Search for the cell housing the specified text and yield its [X, Y] center coordinate. 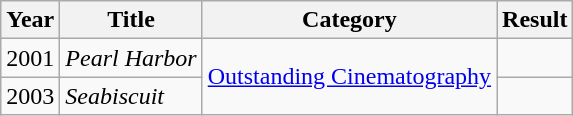
Outstanding Cinematography [349, 77]
Title [131, 20]
Result [535, 20]
2001 [30, 58]
Category [349, 20]
Year [30, 20]
2003 [30, 96]
Pearl Harbor [131, 58]
Seabiscuit [131, 96]
